For the text-containing cell, return its midpoint in (X, Y) coordinate format. 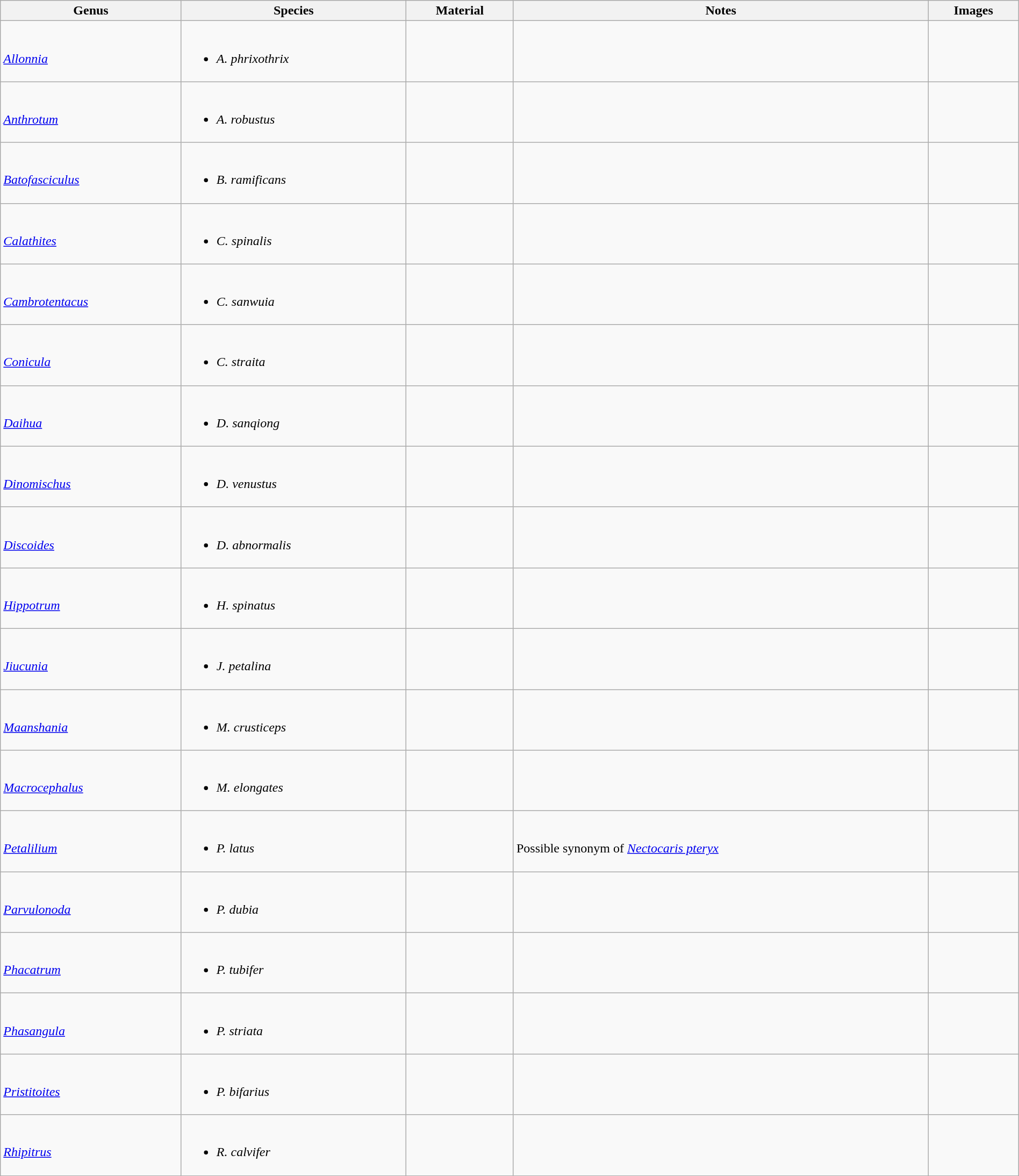
A. robustus (293, 112)
Macrocephalus (91, 780)
P. tubifer (293, 963)
Jiucunia (91, 659)
D. abnormalis (293, 537)
P. latus (293, 842)
D. sanqiong (293, 416)
Phacatrum (91, 963)
H. spinatus (293, 598)
Hippotrum (91, 598)
J. petalina (293, 659)
Pristitoites (91, 1085)
Genus (91, 11)
Species (293, 11)
Dinomischus (91, 476)
P. dubia (293, 902)
C. sanwuia (293, 295)
Anthrotum (91, 112)
Notes (720, 11)
Material (460, 11)
P. striata (293, 1023)
Maanshania (91, 719)
Batofasciculus (91, 173)
Discoides (91, 537)
C. spinalis (293, 233)
Possible synonym of Nectocaris pteryx (720, 842)
Rhipitrus (91, 1145)
Parvulonoda (91, 902)
B. ramificans (293, 173)
Conicula (91, 355)
Phasangula (91, 1023)
P. bifarius (293, 1085)
R. calvifer (293, 1145)
Daihua (91, 416)
Images (973, 11)
Allonnia (91, 52)
Cambrotentacus (91, 295)
C. straita (293, 355)
Calathites (91, 233)
A. phrixothrix (293, 52)
M. crusticeps (293, 719)
Petalilium (91, 842)
M. elongates (293, 780)
D. venustus (293, 476)
